Identify which cell holds the provided text, then report its [x, y] central coordinate. 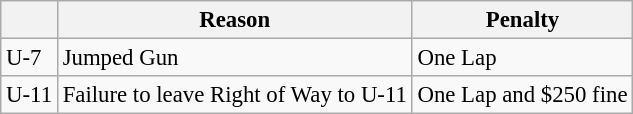
One Lap [522, 58]
U-11 [30, 95]
One Lap and $250 fine [522, 95]
Reason [234, 20]
Failure to leave Right of Way to U-11 [234, 95]
U-7 [30, 58]
Jumped Gun [234, 58]
Penalty [522, 20]
